Determine the [X, Y] coordinate at the center of the cell enclosing the given text.  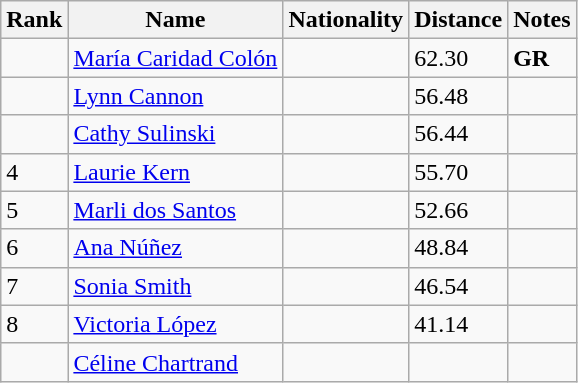
Name [176, 20]
48.84 [458, 248]
Ana Núñez [176, 248]
Rank [34, 20]
Notes [542, 20]
Sonia Smith [176, 286]
Nationality [346, 20]
41.14 [458, 324]
Cathy Sulinski [176, 134]
52.66 [458, 210]
María Caridad Colón [176, 58]
Céline Chartrand [176, 362]
Victoria López [176, 324]
Laurie Kern [176, 172]
4 [34, 172]
8 [34, 324]
7 [34, 286]
GR [542, 58]
62.30 [458, 58]
Distance [458, 20]
5 [34, 210]
55.70 [458, 172]
Marli dos Santos [176, 210]
6 [34, 248]
46.54 [458, 286]
Lynn Cannon [176, 96]
56.44 [458, 134]
56.48 [458, 96]
